Capture the cell that displays the provided text and extract its [X, Y] central coordinate. 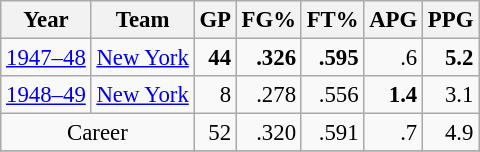
Year [46, 20]
GP [215, 20]
Career [98, 133]
3.1 [451, 95]
Team [142, 20]
.595 [332, 58]
4.9 [451, 133]
1948–49 [46, 95]
1947–48 [46, 58]
.7 [394, 133]
FT% [332, 20]
FG% [268, 20]
52 [215, 133]
8 [215, 95]
44 [215, 58]
.320 [268, 133]
PPG [451, 20]
.278 [268, 95]
5.2 [451, 58]
APG [394, 20]
.556 [332, 95]
.6 [394, 58]
.326 [268, 58]
1.4 [394, 95]
.591 [332, 133]
